For the text-containing cell, return its midpoint in (X, Y) coordinate format. 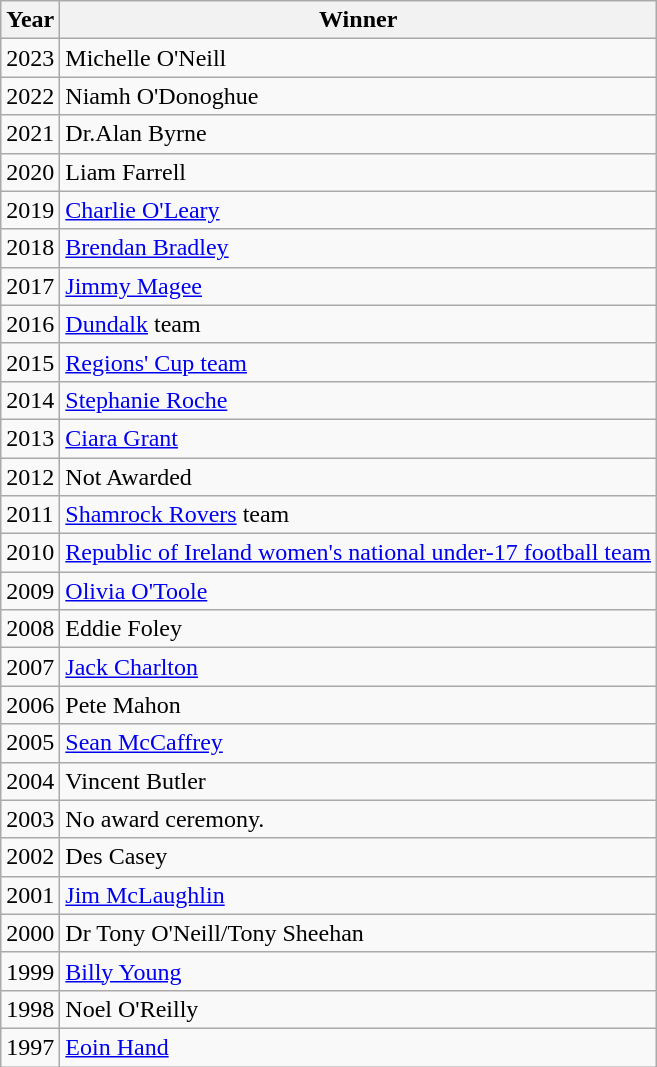
Charlie O'Leary (358, 210)
Michelle O'Neill (358, 58)
2012 (30, 477)
2023 (30, 58)
2006 (30, 705)
2018 (30, 248)
Stephanie Roche (358, 400)
2021 (30, 134)
2015 (30, 362)
2000 (30, 933)
Year (30, 20)
Jim McLaughlin (358, 895)
Dr.Alan Byrne (358, 134)
Brendan Bradley (358, 248)
2002 (30, 857)
1999 (30, 971)
2017 (30, 286)
2003 (30, 819)
Sean McCaffrey (358, 743)
Ciara Grant (358, 438)
Des Casey (358, 857)
2016 (30, 324)
Shamrock Rovers team (358, 515)
2008 (30, 629)
2020 (30, 172)
Liam Farrell (358, 172)
No award ceremony. (358, 819)
2001 (30, 895)
Eoin Hand (358, 1047)
Dundalk team (358, 324)
1997 (30, 1047)
Jimmy Magee (358, 286)
2019 (30, 210)
2009 (30, 591)
Pete Mahon (358, 705)
Winner (358, 20)
Vincent Butler (358, 781)
2004 (30, 781)
2014 (30, 400)
Niamh O'Donoghue (358, 96)
2011 (30, 515)
2010 (30, 553)
Jack Charlton (358, 667)
Olivia O'Toole (358, 591)
2005 (30, 743)
Billy Young (358, 971)
Eddie Foley (358, 629)
2013 (30, 438)
Republic of Ireland women's national under-17 football team (358, 553)
Not Awarded (358, 477)
2007 (30, 667)
Dr Tony O'Neill/Tony Sheehan (358, 933)
Regions' Cup team (358, 362)
2022 (30, 96)
1998 (30, 1009)
Noel O'Reilly (358, 1009)
